Return [x, y] of the center of cell containing provided text 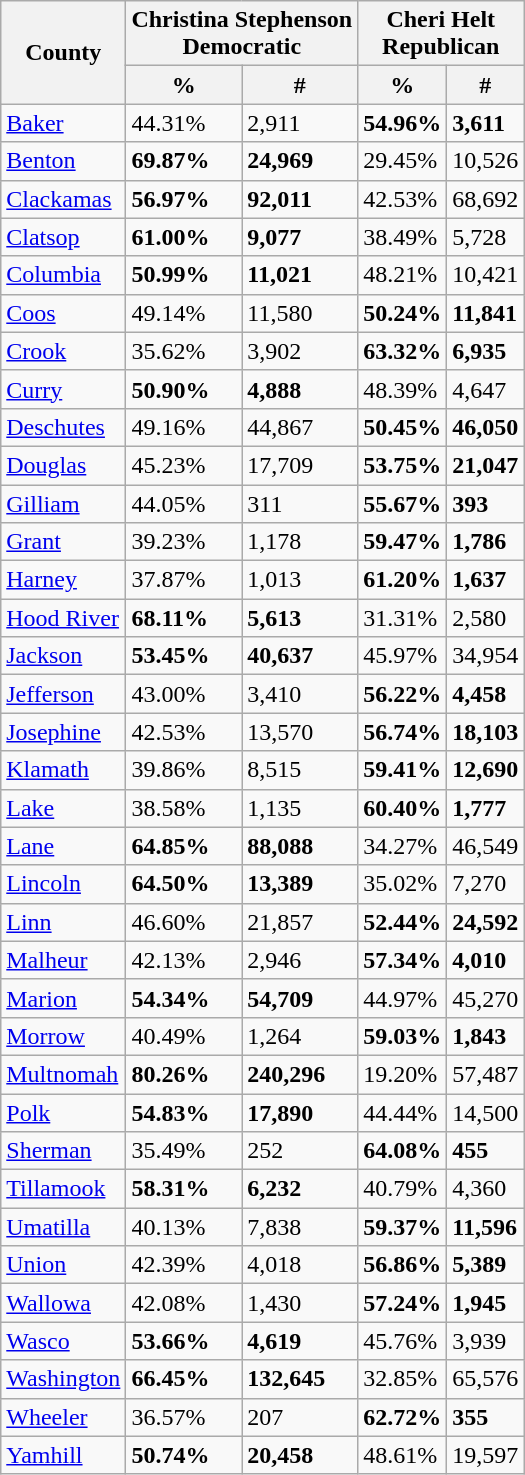
58.31% [184, 1189]
4,619 [300, 1341]
Columbia [64, 275]
35.62% [184, 351]
20,458 [300, 1455]
64.85% [184, 846]
40,637 [300, 656]
54.34% [184, 998]
Deschutes [64, 427]
50.99% [184, 275]
45.23% [184, 465]
53.75% [402, 465]
14,500 [486, 1113]
1,843 [486, 1036]
13,570 [300, 732]
207 [300, 1417]
40.13% [184, 1227]
Lake [64, 808]
Jackson [64, 656]
45,270 [486, 998]
1,135 [300, 808]
36.57% [184, 1417]
3,410 [300, 694]
52.44% [402, 922]
17,709 [300, 465]
45.97% [402, 656]
393 [486, 503]
Linn [64, 922]
56.22% [402, 694]
88,088 [300, 846]
53.66% [184, 1341]
Sherman [64, 1151]
38.49% [402, 237]
54.83% [184, 1113]
55.67% [402, 503]
54,709 [300, 998]
5,389 [486, 1265]
24,592 [486, 922]
53.45% [184, 656]
Malheur [64, 960]
65,576 [486, 1379]
39.86% [184, 770]
2,911 [300, 123]
44.44% [402, 1113]
Harney [64, 580]
46,549 [486, 846]
31.31% [402, 618]
50.74% [184, 1455]
455 [486, 1151]
56.86% [402, 1265]
40.79% [402, 1189]
Christina StephensonDemocratic [242, 34]
Benton [64, 161]
7,270 [486, 884]
1,637 [486, 580]
252 [300, 1151]
355 [486, 1417]
6,232 [300, 1189]
4,458 [486, 694]
80.26% [184, 1074]
44.05% [184, 503]
Polk [64, 1113]
132,645 [300, 1379]
1,945 [486, 1303]
9,077 [300, 237]
11,596 [486, 1227]
Cheri HeltRepublican [441, 34]
64.50% [184, 884]
34,954 [486, 656]
Curry [64, 389]
50.24% [402, 313]
19,597 [486, 1455]
1,264 [300, 1036]
32.85% [402, 1379]
17,890 [300, 1113]
Gilliam [64, 503]
35.02% [402, 884]
2,946 [300, 960]
Lane [64, 846]
49.14% [184, 313]
38.58% [184, 808]
10,526 [486, 161]
Crook [64, 351]
68,692 [486, 199]
3,611 [486, 123]
4,888 [300, 389]
45.76% [402, 1341]
311 [300, 503]
Wheeler [64, 1417]
43.00% [184, 694]
Douglas [64, 465]
5,613 [300, 618]
Morrow [64, 1036]
3,902 [300, 351]
Marion [64, 998]
1,178 [300, 542]
57,487 [486, 1074]
34.27% [402, 846]
48.61% [402, 1455]
7,838 [300, 1227]
Union [64, 1265]
Tillamook [64, 1189]
44.31% [184, 123]
Grant [64, 542]
Multnomah [64, 1074]
59.03% [402, 1036]
46,050 [486, 427]
19.20% [402, 1074]
68.11% [184, 618]
56.97% [184, 199]
50.45% [402, 427]
County [64, 52]
Coos [64, 313]
13,389 [300, 884]
240,296 [300, 1074]
44,867 [300, 427]
18,103 [486, 732]
6,935 [486, 351]
92,011 [300, 199]
56.74% [402, 732]
21,047 [486, 465]
54.96% [402, 123]
Clatsop [64, 237]
59.47% [402, 542]
46.60% [184, 922]
59.41% [402, 770]
50.90% [184, 389]
Lincoln [64, 884]
29.45% [402, 161]
Baker [64, 123]
11,021 [300, 275]
62.72% [402, 1417]
48.39% [402, 389]
49.16% [184, 427]
4,010 [486, 960]
11,580 [300, 313]
Clackamas [64, 199]
Jefferson [64, 694]
57.34% [402, 960]
60.40% [402, 808]
21,857 [300, 922]
69.87% [184, 161]
24,969 [300, 161]
Hood River [64, 618]
37.87% [184, 580]
1,786 [486, 542]
63.32% [402, 351]
59.37% [402, 1227]
48.21% [402, 275]
42.39% [184, 1265]
Wasco [64, 1341]
57.24% [402, 1303]
1,013 [300, 580]
Yamhill [64, 1455]
2,580 [486, 618]
61.00% [184, 237]
12,690 [486, 770]
5,728 [486, 237]
42.08% [184, 1303]
3,939 [486, 1341]
66.45% [184, 1379]
4,647 [486, 389]
40.49% [184, 1036]
1,430 [300, 1303]
Washington [64, 1379]
4,018 [300, 1265]
1,777 [486, 808]
Wallowa [64, 1303]
11,841 [486, 313]
42.13% [184, 960]
44.97% [402, 998]
10,421 [486, 275]
35.49% [184, 1151]
64.08% [402, 1151]
Klamath [64, 770]
Josephine [64, 732]
4,360 [486, 1189]
61.20% [402, 580]
8,515 [300, 770]
39.23% [184, 542]
Umatilla [64, 1227]
